Locate the cell with the specified text and output its [x, y] center coordinate. 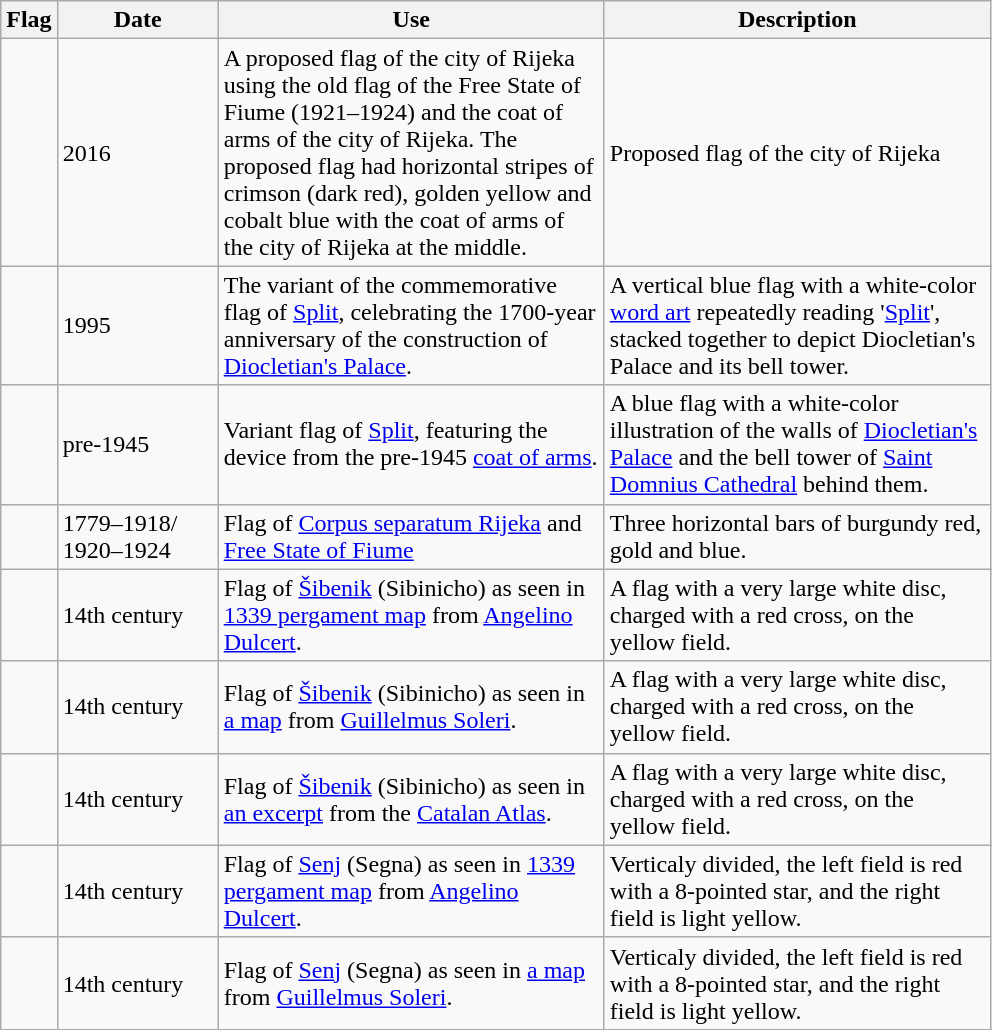
The variant of the commemorative flag of Split, celebrating the 1700-year anniversary of the construction of Diocletian's Palace. [411, 326]
Three horizontal bars of burgundy red, gold and blue. [797, 536]
A blue flag with a white-color illustration of the walls of Diocletian's Palace and the bell tower of Saint Domnius Cathedral behind them. [797, 444]
Flag of Šibenik (Sibinicho) as seen in an excerpt from the Catalan Atlas. [411, 799]
Date [138, 20]
1995 [138, 326]
Use [411, 20]
Flag of Šibenik (Sibinicho) as seen in 1339 pergament map from Angelino Dulcert. [411, 615]
Description [797, 20]
2016 [138, 152]
Flag of Senj (Segna) as seen in a map from Guillelmus Soleri. [411, 983]
A vertical blue flag with a white-color word art repeatedly reading 'Split', stacked together to depict Diocletian's Palace and its bell tower. [797, 326]
Flag of Senj (Segna) as seen in 1339 pergament map from Angelino Dulcert. [411, 891]
1779–1918/ 1920–1924 [138, 536]
Flag of Šibenik (Sibinicho) as seen in a map from Guillelmus Soleri. [411, 707]
Proposed flag of the city of Rijeka [797, 152]
Flag [29, 20]
Flag of Corpus separatum Rijeka and Free State of Fiume [411, 536]
Variant flag of Split, featuring the device from the pre-1945 coat of arms. [411, 444]
pre-1945 [138, 444]
